For the text-containing cell, return its midpoint in [x, y] coordinate format. 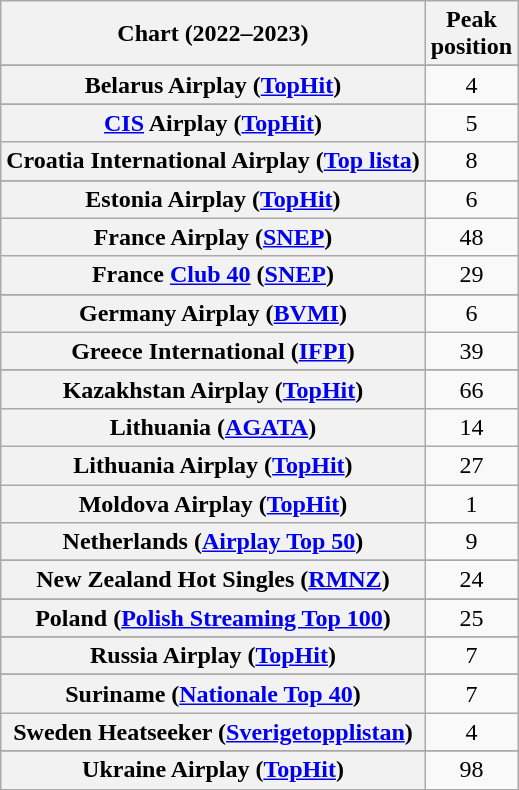
Germany Airplay (BVMI) [213, 313]
8 [471, 161]
Croatia International Airplay (Top lista) [213, 161]
Poland (Polish Streaming Top 100) [213, 618]
29 [471, 275]
Kazakhstan Airplay (TopHit) [213, 389]
Greece International (IFPI) [213, 351]
39 [471, 351]
66 [471, 389]
CIS Airplay (TopHit) [213, 123]
14 [471, 427]
Belarus Airplay (TopHit) [213, 85]
Peakposition [471, 34]
9 [471, 542]
Russia Airplay (TopHit) [213, 656]
Suriname (Nationale Top 40) [213, 694]
Lithuania Airplay (TopHit) [213, 465]
Lithuania (AGATA) [213, 427]
27 [471, 465]
48 [471, 237]
1 [471, 503]
25 [471, 618]
5 [471, 123]
Sweden Heatseeker (Sverigetopplistan) [213, 732]
Estonia Airplay (TopHit) [213, 199]
Ukraine Airplay (TopHit) [213, 770]
France Club 40 (SNEP) [213, 275]
98 [471, 770]
Moldova Airplay (TopHit) [213, 503]
France Airplay (SNEP) [213, 237]
Chart (2022–2023) [213, 34]
24 [471, 580]
Netherlands (Airplay Top 50) [213, 542]
New Zealand Hot Singles (RMNZ) [213, 580]
